Capture the cell that displays the provided text and extract its [x, y] central coordinate. 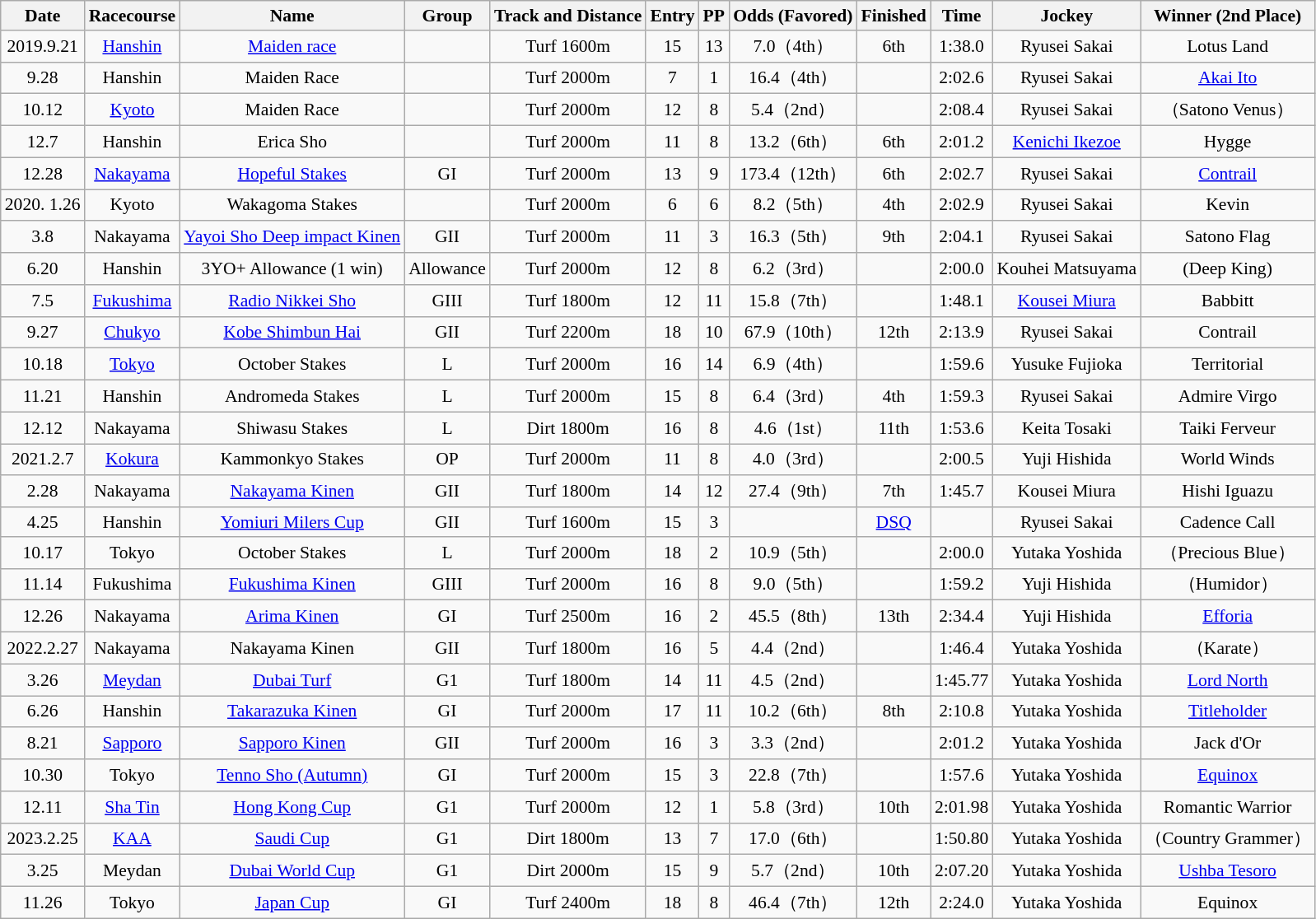
8.2（5th） [792, 206]
Andromeda Stakes [292, 397]
7.0（4th） [792, 46]
4.4（2nd） [792, 649]
Efforia [1227, 616]
12.28 [43, 173]
173.4（12th） [792, 173]
(Deep King) [1227, 268]
PP [715, 16]
6.9（4th） [792, 364]
Ushba Tesoro [1227, 871]
2019.9.21 [43, 46]
3.25 [43, 871]
Hopeful Stakes [292, 173]
Lotus Land [1227, 46]
Kenichi Ikezoe [1066, 142]
2020. 1.26 [43, 206]
2:07.20 [962, 871]
11th [894, 428]
10.2（6th） [792, 711]
Hygge [1227, 142]
Jockey [1066, 16]
5.4（2nd） [792, 110]
46.4（7th） [792, 903]
Maiden race [292, 46]
10.9（5th） [792, 553]
Sha Tin [133, 807]
1:50.80 [962, 838]
Saudi Cup [292, 838]
Kokura [133, 459]
Dirt 2000m [568, 871]
67.9（10th） [792, 333]
2:04.1 [962, 237]
7.5 [43, 301]
Track and Distance [568, 16]
2:10.8 [962, 711]
1:53.6 [962, 428]
Sapporo Kinen [292, 744]
Kammonkyo Stakes [292, 459]
DSQ [894, 522]
2.28 [43, 492]
2023.2.25 [43, 838]
11.21 [43, 397]
（Humidor） [1227, 585]
Chukyo [133, 333]
Kouhei Matsuyama [1066, 268]
Sapporo [133, 744]
Group [447, 16]
Japan Cup [292, 903]
13.2（6th） [792, 142]
Romantic Warrior [1227, 807]
5.8（3rd） [792, 807]
Finished [894, 16]
3YO+ Allowance (1 win) [292, 268]
22.8（7th） [792, 776]
1:46.4 [962, 649]
4.25 [43, 522]
Shiwasu Stakes [292, 428]
12.7 [43, 142]
（Precious Blue） [1227, 553]
3.8 [43, 237]
1:59.2 [962, 585]
12.11 [43, 807]
8th [894, 711]
7th [894, 492]
OP [447, 459]
2:13.9 [962, 333]
2:08.4 [962, 110]
9.0（5th） [792, 585]
2022.2.27 [43, 649]
Date [43, 16]
16.4（4th） [792, 77]
6.20 [43, 268]
6.4（3rd） [792, 397]
10 [715, 333]
9th [894, 237]
Odds (Favored) [792, 16]
2:02.7 [962, 173]
2:02.6 [962, 77]
Winner (2nd Place) [1227, 16]
13th [894, 616]
2:01.98 [962, 807]
10.17 [43, 553]
8.21 [43, 744]
Yomiuri Milers Cup [292, 522]
1:57.6 [962, 776]
11.14 [43, 585]
Territorial [1227, 364]
4.5（2nd） [792, 680]
Wakagoma Stakes [292, 206]
4.6（1st） [792, 428]
4.0（3rd） [792, 459]
Kobe Shimbun Hai [292, 333]
2:00.5 [962, 459]
1:59.6 [962, 364]
5.7（2nd） [792, 871]
10.30 [43, 776]
Cadence Call [1227, 522]
Arima Kinen [292, 616]
10.18 [43, 364]
Lord North [1227, 680]
Dubai World Cup [292, 871]
Akai Ito [1227, 77]
15.8（7th） [792, 301]
3.3（2nd） [792, 744]
Erica Sho [292, 142]
Time [962, 16]
（Karate） [1227, 649]
Titleholder [1227, 711]
1:38.0 [962, 46]
2:24.0 [962, 903]
Turf 2400m [568, 903]
5 [715, 649]
（Country Grammer） [1227, 838]
Name [292, 16]
17 [672, 711]
Satono Flag [1227, 237]
Dubai Turf [292, 680]
16.3（5th） [792, 237]
10.12 [43, 110]
Turf 2500m [568, 616]
2021.2.7 [43, 459]
Fukushima Kinen [292, 585]
Tenno Sho (Autumn) [292, 776]
Babbitt [1227, 301]
World Winds [1227, 459]
Yayoi Sho Deep impact Kinen [292, 237]
Jack d'Or [1227, 744]
9.27 [43, 333]
Hishi Iguazu [1227, 492]
1:45.7 [962, 492]
12.12 [43, 428]
1:45.77 [962, 680]
27.4（9th） [792, 492]
Admire Virgo [1227, 397]
1:59.3 [962, 397]
2:02.9 [962, 206]
6.26 [43, 711]
Taiki Ferveur [1227, 428]
17.0（6th） [792, 838]
3.26 [43, 680]
KAA [133, 838]
Entry [672, 16]
6.2（3rd） [792, 268]
Hong Kong Cup [292, 807]
9.28 [43, 77]
（Satono Venus） [1227, 110]
Keita Tosaki [1066, 428]
2:34.4 [962, 616]
Racecourse [133, 16]
Allowance [447, 268]
Kevin [1227, 206]
Yusuke Fujioka [1066, 364]
1:48.1 [962, 301]
11.26 [43, 903]
Radio Nikkei Sho [292, 301]
Takarazuka Kinen [292, 711]
Turf 2200m [568, 333]
12.26 [43, 616]
45.5（8th） [792, 616]
